Detect which cell encompasses the target text, then output its (x, y) center coordinate. 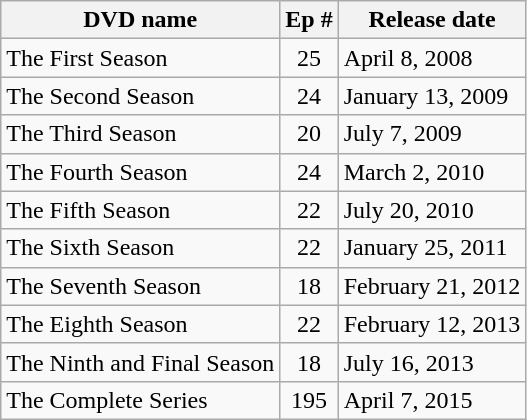
January 25, 2011 (432, 248)
January 13, 2009 (432, 96)
The Fifth Season (140, 210)
July 7, 2009 (432, 134)
April 8, 2008 (432, 58)
July 16, 2013 (432, 362)
The Sixth Season (140, 248)
February 21, 2012 (432, 286)
Release date (432, 20)
The Complete Series (140, 400)
Ep # (309, 20)
The Seventh Season (140, 286)
The Third Season (140, 134)
March 2, 2010 (432, 172)
25 (309, 58)
The Fourth Season (140, 172)
February 12, 2013 (432, 324)
July 20, 2010 (432, 210)
The Second Season (140, 96)
20 (309, 134)
DVD name (140, 20)
April 7, 2015 (432, 400)
195 (309, 400)
The First Season (140, 58)
The Eighth Season (140, 324)
The Ninth and Final Season (140, 362)
